Extract the [X, Y] coordinate from the center of the cell holding the provided text.  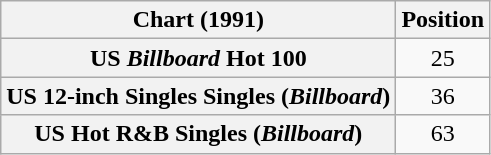
63 [443, 134]
36 [443, 96]
Chart (1991) [198, 20]
US Hot R&B Singles (Billboard) [198, 134]
Position [443, 20]
US Billboard Hot 100 [198, 58]
25 [443, 58]
US 12-inch Singles Singles (Billboard) [198, 96]
